Return the [X, Y] coordinate for the center point of the cell that contains the specified text.  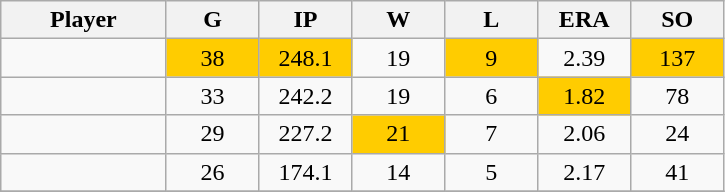
Player [84, 20]
L [492, 20]
IP [306, 20]
24 [678, 134]
ERA [584, 20]
21 [398, 134]
G [212, 20]
W [398, 20]
9 [492, 58]
41 [678, 172]
2.17 [584, 172]
174.1 [306, 172]
26 [212, 172]
248.1 [306, 58]
14 [398, 172]
7 [492, 134]
6 [492, 96]
SO [678, 20]
33 [212, 96]
38 [212, 58]
5 [492, 172]
137 [678, 58]
78 [678, 96]
29 [212, 134]
227.2 [306, 134]
242.2 [306, 96]
1.82 [584, 96]
2.06 [584, 134]
2.39 [584, 58]
